Scan for the cell matching the given text and deliver its (x, y) coordinate at center. 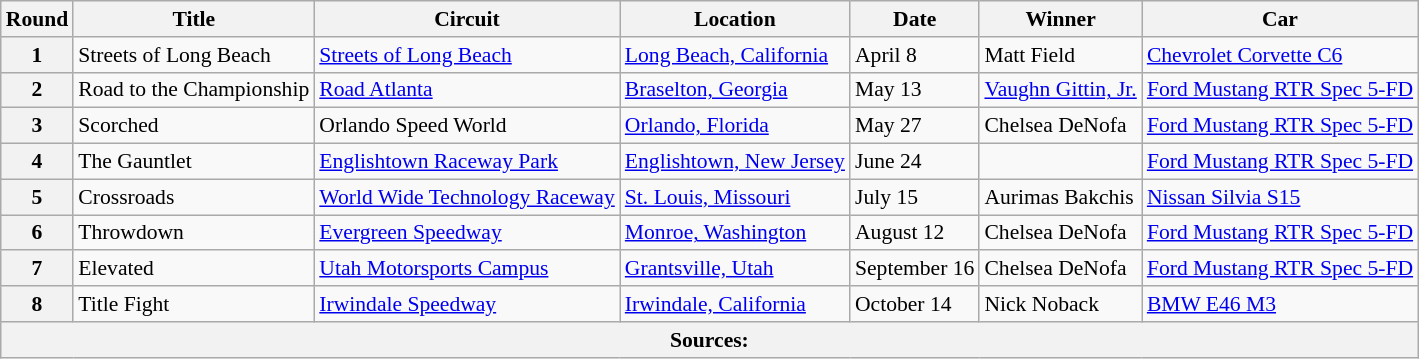
Vaughn Gittin, Jr. (1060, 90)
Throwdown (194, 233)
Location (735, 19)
3 (38, 126)
Evergreen Speedway (467, 233)
September 16 (914, 269)
Grantsville, Utah (735, 269)
Nick Noback (1060, 304)
May 13 (914, 90)
Utah Motorsports Campus (467, 269)
Aurimas Bakchis (1060, 197)
Chevrolet Corvette C6 (1280, 55)
Road to the Championship (194, 90)
October 14 (914, 304)
The Gauntlet (194, 162)
Irwindale Speedway (467, 304)
Road Atlanta (467, 90)
Braselton, Georgia (735, 90)
1 (38, 55)
St. Louis, Missouri (735, 197)
5 (38, 197)
Elevated (194, 269)
Scorched (194, 126)
World Wide Technology Raceway (467, 197)
Title (194, 19)
June 24 (914, 162)
August 12 (914, 233)
April 8 (914, 55)
Nissan Silvia S15 (1280, 197)
2 (38, 90)
8 (38, 304)
Crossroads (194, 197)
Date (914, 19)
Round (38, 19)
6 (38, 233)
BMW E46 M3 (1280, 304)
Circuit (467, 19)
Orlando, Florida (735, 126)
Winner (1060, 19)
Long Beach, California (735, 55)
Englishtown Raceway Park (467, 162)
Matt Field (1060, 55)
July 15 (914, 197)
Sources: (710, 340)
Englishtown, New Jersey (735, 162)
May 27 (914, 126)
Irwindale, California (735, 304)
Orlando Speed World (467, 126)
4 (38, 162)
Monroe, Washington (735, 233)
Title Fight (194, 304)
Car (1280, 19)
7 (38, 269)
